Detect which cell encompasses the target text, then output its [x, y] center coordinate. 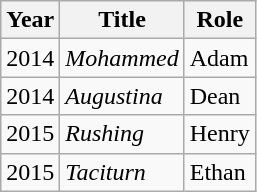
Rushing [122, 134]
Mohammed [122, 58]
Augustina [122, 96]
Henry [220, 134]
Year [30, 20]
Ethan [220, 172]
Taciturn [122, 172]
Adam [220, 58]
Dean [220, 96]
Title [122, 20]
Role [220, 20]
